Return (X, Y) of the center of cell containing provided text 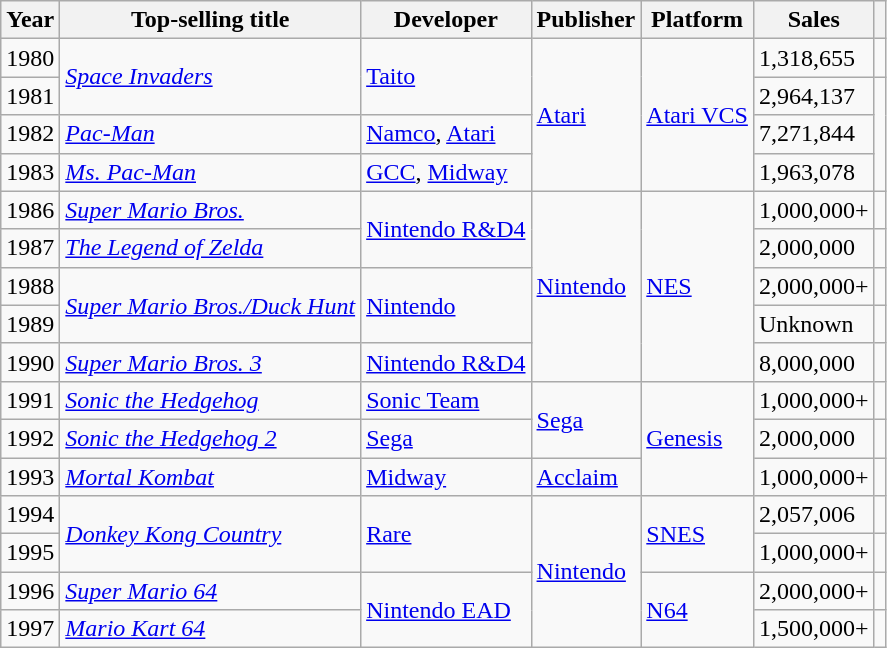
Mortal Kombat (210, 477)
Midway (446, 477)
Super Mario Bros. (210, 210)
Sonic the Hedgehog 2 (210, 438)
Super Mario Bros./Duck Hunt (210, 305)
7,271,844 (814, 134)
Namco, Atari (446, 134)
1994 (30, 515)
The Legend of Zelda (210, 248)
1993 (30, 477)
Donkey Kong Country (210, 534)
Top-selling title (210, 20)
1989 (30, 324)
NES (698, 286)
Acclaim (586, 477)
1981 (30, 96)
Sonic Team (446, 400)
Ms. Pac-Man (210, 172)
1992 (30, 438)
1997 (30, 629)
2,057,006 (814, 515)
Sales (814, 20)
Year (30, 20)
N64 (698, 610)
1987 (30, 248)
Pac-Man (210, 134)
1,318,655 (814, 58)
Unknown (814, 324)
Sonic the Hedgehog (210, 400)
1988 (30, 286)
2,964,137 (814, 96)
Atari VCS (698, 115)
1991 (30, 400)
1,963,078 (814, 172)
1980 (30, 58)
1,500,000+ (814, 629)
Mario Kart 64 (210, 629)
GCC, Midway (446, 172)
Developer (446, 20)
Taito (446, 77)
1986 (30, 210)
Super Mario 64 (210, 591)
1995 (30, 553)
Genesis (698, 438)
SNES (698, 534)
Platform (698, 20)
Super Mario Bros. 3 (210, 362)
8,000,000 (814, 362)
Rare (446, 534)
1983 (30, 172)
1996 (30, 591)
Atari (586, 115)
1982 (30, 134)
Publisher (586, 20)
Nintendo EAD (446, 610)
Space Invaders (210, 77)
1990 (30, 362)
